Return the (x, y) coordinate for the center point of the cell that contains the specified text.  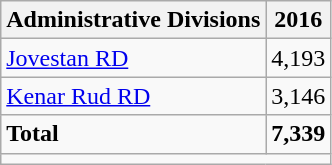
Kenar Rud RD (134, 96)
4,193 (298, 58)
Total (134, 134)
Administrative Divisions (134, 20)
3,146 (298, 96)
7,339 (298, 134)
2016 (298, 20)
Jovestan RD (134, 58)
